Output the [x, y] coordinate of the center of the cell containing the given text.  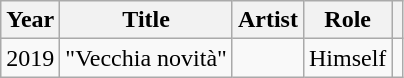
2019 [30, 58]
Himself [347, 58]
Title [146, 20]
"Vecchia novità" [146, 58]
Artist [268, 20]
Role [347, 20]
Year [30, 20]
